Scan for the cell matching the given text and deliver its (x, y) coordinate at center. 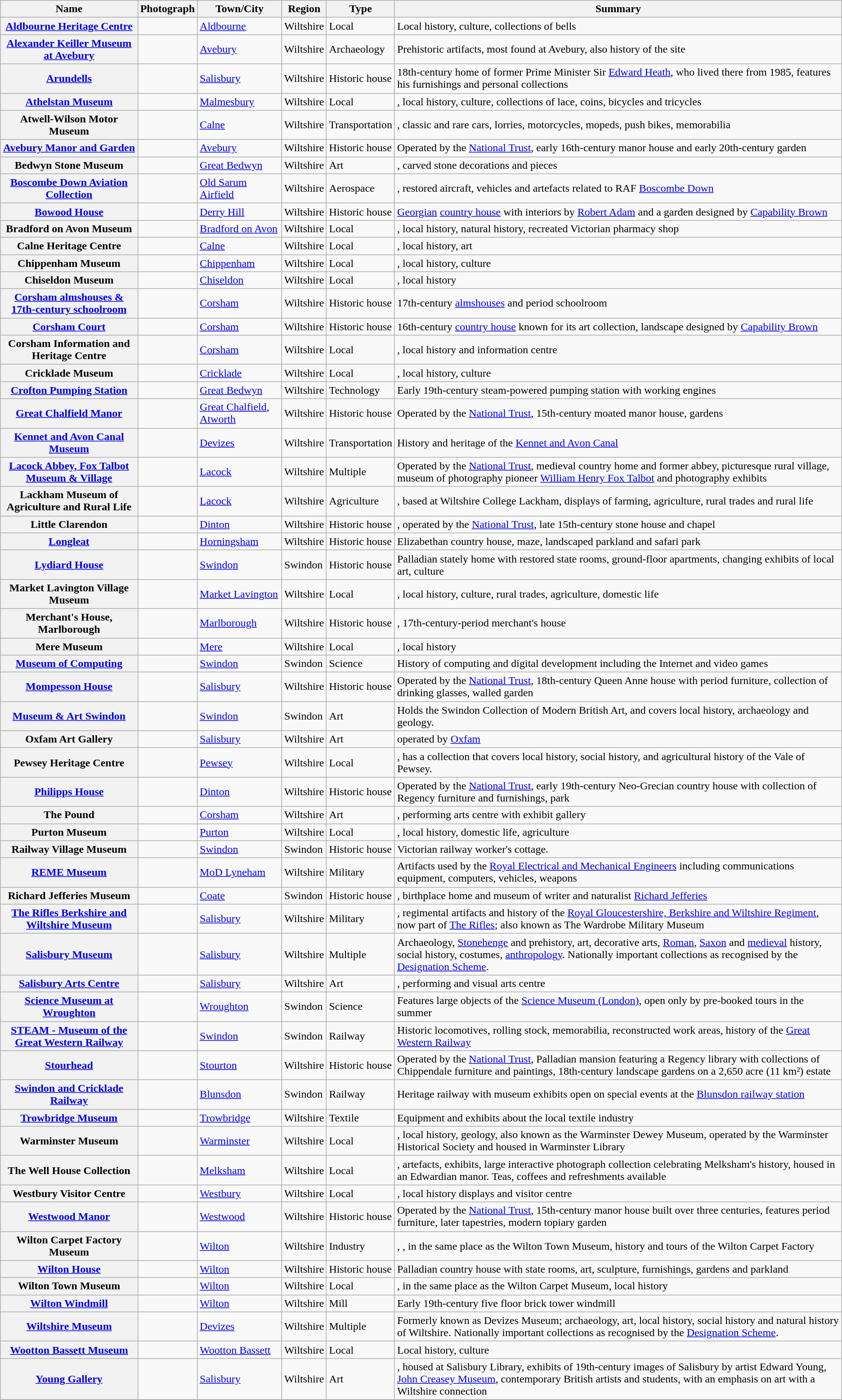
Pewsey (240, 762)
Museum of Computing (69, 664)
Longleat (69, 541)
Melksham (240, 1170)
Atwell-Wilson Motor Museum (69, 125)
Derry Hill (240, 212)
, local history, culture, rural trades, agriculture, domestic life (618, 594)
Westbury (240, 1193)
Features large objects of the Science Museum (London), open only by pre-booked tours in the summer (618, 1006)
Archaeology (361, 50)
Athelstan Museum (69, 102)
Corsham almshouses & 17th-century schoolroom (69, 303)
Malmesbury (240, 102)
Heritage railway with museum exhibits open on special events at the Blunsdon railway station (618, 1094)
Railway Village Museum (69, 849)
Great Chalfield Manor (69, 413)
, local history, culture, collections of lace, coins, bicycles and tricycles (618, 102)
17th-century almshouses and period schoolroom (618, 303)
Boscombe Down Aviation Collection (69, 188)
Trowbridge Museum (69, 1118)
Artifacts used by the Royal Electrical and Mechanical Engineers including communications equipment, computers, vehicles, weapons (618, 872)
Warminster (240, 1141)
, birthplace home and museum of writer and naturalist Richard Jefferies (618, 896)
Richard Jefferies Museum (69, 896)
Early 19th-century steam-powered pumping station with working engines (618, 390)
Operated by the National Trust, early 16th-century manor house and early 20th-century garden (618, 148)
Palladian stately home with restored state rooms, ground-floor apartments, changing exhibits of local art, culture (618, 564)
18th-century home of former Prime Minister Sir Edward Heath, who lived there from 1985, features his furnishings and personal collections (618, 78)
Holds the Swindon Collection of Modern British Art, and covers local history, archaeology and geology. (618, 716)
Market Lavington Village Museum (69, 594)
Georgian country house with interiors by Robert Adam and a garden designed by Capability Brown (618, 212)
, local history and information centre (618, 350)
Stourton (240, 1066)
The Well House Collection (69, 1170)
Wilton House (69, 1269)
Museum & Art Swindon (69, 716)
Name (69, 9)
Market Lavington (240, 594)
Young Gallery (69, 1379)
Lacock Abbey, Fox Talbot Museum & Village (69, 472)
Operated by the National Trust, early 19th-century Neo-Grecian country house with collection of Regency furniture and furnishings, park (618, 792)
Aerospace (361, 188)
Purton (240, 832)
Historic locomotives, rolling stock, memorabilia, reconstructed work areas, history of the Great Western Railway (618, 1036)
Swindon and Cricklade Railway (69, 1094)
Lydiard House (69, 564)
MoD Lyneham (240, 872)
Town/City (240, 9)
Marlborough (240, 623)
, local history, natural history, recreated Victorian pharmacy shop (618, 229)
Chiseldon Museum (69, 280)
History of computing and digital development including the Internet and video games (618, 664)
Local history, culture, collections of bells (618, 26)
REME Museum (69, 872)
Little Clarendon (69, 524)
, performing and visual arts centre (618, 983)
Chiseldon (240, 280)
Aldbourne Heritage Centre (69, 26)
Bradford on Avon Museum (69, 229)
, classic and rare cars, lorries, motorcycles, mopeds, push bikes, memorabilia (618, 125)
, , in the same place as the Wilton Town Museum, history and tours of the Wilton Carpet Factory (618, 1246)
Corsham Information and Heritage Centre (69, 350)
, performing arts centre with exhibit gallery (618, 815)
, restored aircraft, vehicles and artefacts related to RAF Boscombe Down (618, 188)
Operated by the National Trust, 15th-century moated manor house, gardens (618, 413)
Region (304, 9)
, in the same place as the Wilton Carpet Museum, local history (618, 1286)
, local history, domestic life, agriculture (618, 832)
Trowbridge (240, 1118)
Agriculture (361, 501)
The Pound (69, 815)
Palladian country house with state rooms, art, sculpture, furnishings, gardens and parkland (618, 1269)
Salisbury Museum (69, 954)
Kennet and Avon Canal Museum (69, 443)
Crofton Pumping Station (69, 390)
Lackham Museum of Agriculture and Rural Life (69, 501)
Mompesson House (69, 687)
Mere Museum (69, 647)
Wootton Bassett (240, 1350)
Photograph (167, 9)
Corsham Court (69, 327)
, carved stone decorations and pieces (618, 165)
, 17th-century-period merchant's house (618, 623)
Prehistoric artifacts, most found at Avebury, also history of the site (618, 50)
Aldbourne (240, 26)
Westbury Visitor Centre (69, 1193)
Summary (618, 9)
History and heritage of the Kennet and Avon Canal (618, 443)
operated by Oxfam (618, 739)
, has a collection that covers local history, social history, and agricultural history of the Vale of Pewsey. (618, 762)
Old Sarum Airfield (240, 188)
Blunsdon (240, 1094)
Cricklade (240, 373)
Alexander Keiller Museum at Avebury (69, 50)
Oxfam Art Gallery (69, 739)
, local history displays and visitor centre (618, 1193)
Merchant's House, Marlborough (69, 623)
Bradford on Avon (240, 229)
, local history, geology, also known as the Warminster Dewey Museum, operated by the Warminster Historical Society and housed in Warminster Library (618, 1141)
16th-century country house known for its art collection, landscape designed by Capability Brown (618, 327)
Philipps House (69, 792)
Early 19th-century five floor brick tower windmill (618, 1303)
Chippenham (240, 263)
Mere (240, 647)
Westwood Manor (69, 1217)
, operated by the National Trust, late 15th-century stone house and chapel (618, 524)
, based at Wiltshire College Lackham, displays of farming, agriculture, rural trades and rural life (618, 501)
Westwood (240, 1217)
Cricklade Museum (69, 373)
Bedwyn Stone Museum (69, 165)
Warminster Museum (69, 1141)
The Rifles Berkshire and Wiltshire Museum (69, 919)
Wroughton (240, 1006)
Wootton Bassett Museum (69, 1350)
Equipment and exhibits about the local textile industry (618, 1118)
Avebury Manor and Garden (69, 148)
Textile (361, 1118)
Calne Heritage Centre (69, 246)
Pewsey Heritage Centre (69, 762)
Victorian railway worker's cottage. (618, 849)
Great Chalfield, Atworth (240, 413)
Operated by the National Trust, 18th-century Queen Anne house with period furniture, collection of drinking glasses, walled garden (618, 687)
Mill (361, 1303)
Wilton Carpet Factory Museum (69, 1246)
Technology (361, 390)
Wilton Windmill (69, 1303)
, local history, art (618, 246)
Arundells (69, 78)
Bowood House (69, 212)
Industry (361, 1246)
Science Museum at Wroughton (69, 1006)
Purton Museum (69, 832)
Salisbury Arts Centre (69, 983)
Local history, culture (618, 1350)
Type (361, 9)
Wiltshire Museum (69, 1327)
Horningsham (240, 541)
Chippenham Museum (69, 263)
Elizabethan country house, maze, landscaped parkland and safari park (618, 541)
Stourhead (69, 1066)
Coate (240, 896)
Wilton Town Museum (69, 1286)
STEAM - Museum of the Great Western Railway (69, 1036)
